Scan for the cell matching the given text and deliver its [X, Y] coordinate at center. 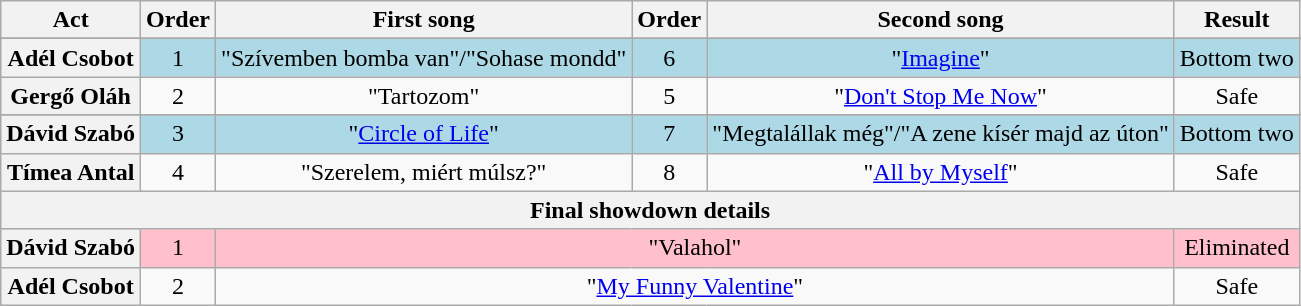
5 [670, 96]
3 [178, 134]
"Szívemben bomba van"/"Sohase mondd" [424, 58]
Eliminated [1236, 248]
First song [424, 20]
"Szerelem, miért múlsz?" [424, 172]
Result [1236, 20]
8 [670, 172]
Act [71, 20]
"Tartozom" [424, 96]
"Don't Stop Me Now" [940, 96]
Tímea Antal [71, 172]
Final showdown details [650, 210]
"Megtalállak még"/"A zene kísér majd az úton" [940, 134]
"Imagine" [940, 58]
"Circle of Life" [424, 134]
Gergő Oláh [71, 96]
"All by Myself" [940, 172]
Second song [940, 20]
4 [178, 172]
"My Funny Valentine" [696, 286]
7 [670, 134]
"Valahol" [696, 248]
6 [670, 58]
